Detect which cell encompasses the target text, then output its [x, y] center coordinate. 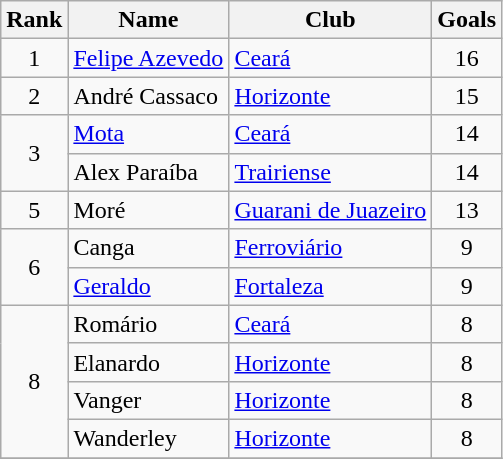
16 [467, 58]
Name [148, 20]
Alex Paraíba [148, 172]
15 [467, 96]
Goals [467, 20]
Trairiense [330, 172]
2 [34, 96]
Fortaleza [330, 286]
3 [34, 153]
Guarani de Juazeiro [330, 210]
Wanderley [148, 438]
Canga [148, 248]
Mota [148, 134]
Moré [148, 210]
Geraldo [148, 286]
5 [34, 210]
Vanger [148, 400]
Elanardo [148, 362]
Romário [148, 324]
6 [34, 267]
Ferroviário [330, 248]
Felipe Azevedo [148, 58]
Club [330, 20]
1 [34, 58]
André Cassaco [148, 96]
13 [467, 210]
Rank [34, 20]
